Extract the (X, Y) coordinate from the center of the cell holding the provided text.  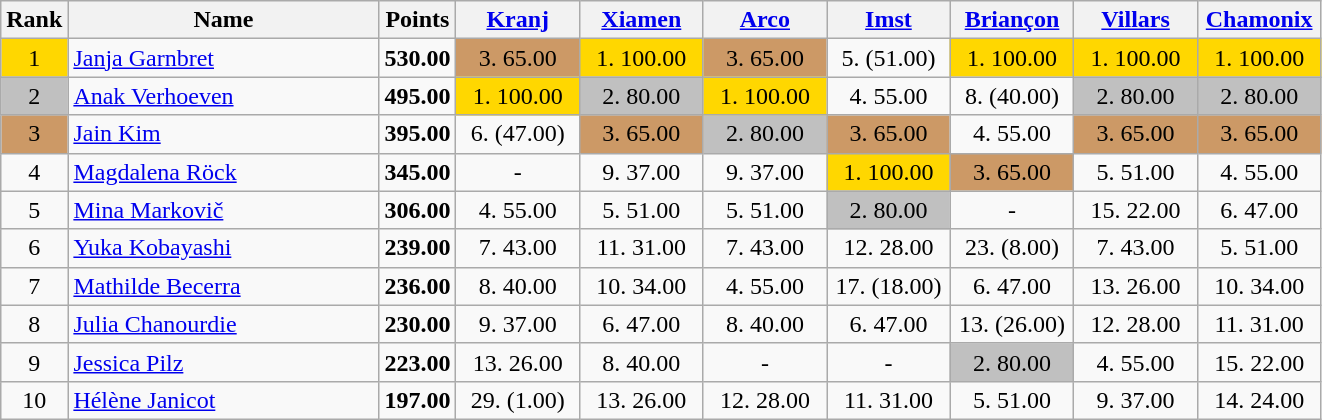
23. (8.00) (1012, 248)
230.00 (418, 324)
5. (51.00) (889, 58)
5 (34, 210)
Chamonix (1259, 20)
Arco (765, 20)
10 (34, 400)
17. (18.00) (889, 286)
Mina Markovič (224, 210)
Briançon (1012, 20)
2 (34, 96)
7 (34, 286)
Name (224, 20)
3 (34, 134)
Janja Garnbret (224, 58)
Jessica Pilz (224, 362)
8 (34, 324)
Julia Chanourdie (224, 324)
197.00 (418, 400)
Jain Kim (224, 134)
306.00 (418, 210)
223.00 (418, 362)
6 (34, 248)
530.00 (418, 58)
Magdalena Röck (224, 172)
9 (34, 362)
8. (40.00) (1012, 96)
13. (26.00) (1012, 324)
Anak Verhoeven (224, 96)
239.00 (418, 248)
Kranj (518, 20)
Xiamen (642, 20)
495.00 (418, 96)
Rank (34, 20)
14. 24.00 (1259, 400)
29. (1.00) (518, 400)
4 (34, 172)
Hélène Janicot (224, 400)
Mathilde Becerra (224, 286)
236.00 (418, 286)
Points (418, 20)
1 (34, 58)
6. (47.00) (518, 134)
Imst (889, 20)
345.00 (418, 172)
395.00 (418, 134)
Villars (1136, 20)
Yuka Kobayashi (224, 248)
